Output the [x, y] coordinate of the center of the cell containing the given text.  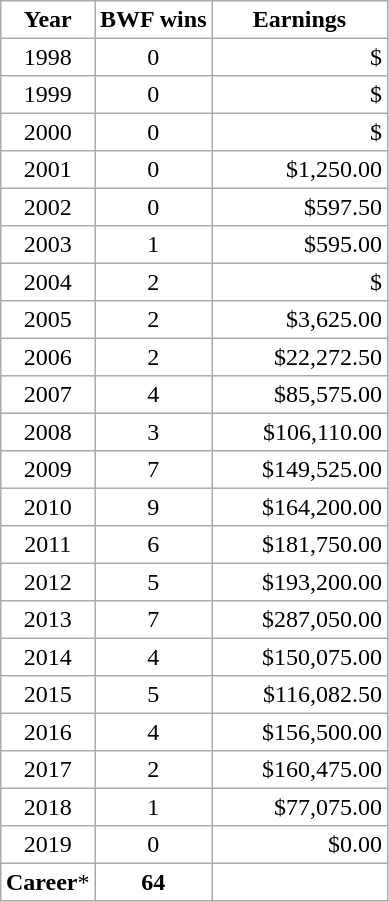
$3,625.00 [300, 320]
Earnings [300, 20]
2016 [48, 732]
1999 [48, 95]
2001 [48, 170]
$287,050.00 [300, 620]
2017 [48, 770]
$150,075.00 [300, 657]
9 [154, 507]
$597.50 [300, 207]
$22,272.50 [300, 357]
Year [48, 20]
$0.00 [300, 845]
$149,525.00 [300, 470]
2002 [48, 207]
$116,082.50 [300, 695]
$181,750.00 [300, 545]
Career* [48, 882]
3 [154, 432]
$77,075.00 [300, 807]
2007 [48, 395]
$193,200.00 [300, 582]
2012 [48, 582]
BWF wins [154, 20]
2019 [48, 845]
2004 [48, 282]
2003 [48, 245]
$160,475.00 [300, 770]
2011 [48, 545]
$1,250.00 [300, 170]
2015 [48, 695]
2014 [48, 657]
2009 [48, 470]
$106,110.00 [300, 432]
6 [154, 545]
2008 [48, 432]
$156,500.00 [300, 732]
1998 [48, 57]
2005 [48, 320]
2000 [48, 132]
2013 [48, 620]
64 [154, 882]
$164,200.00 [300, 507]
$595.00 [300, 245]
2006 [48, 357]
2010 [48, 507]
2018 [48, 807]
$85,575.00 [300, 395]
